From the cell containing the given text, extract its center point as (X, Y) coordinate. 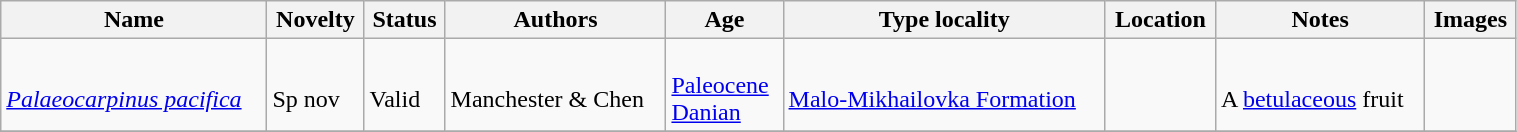
Authors (556, 20)
Age (724, 20)
Location (1160, 20)
Status (404, 20)
PaleoceneDanian (724, 85)
Notes (1320, 20)
Malo-Mikhailovka Formation (944, 85)
Novelty (316, 20)
Valid (404, 85)
Type locality (944, 20)
Name (134, 20)
Sp nov (316, 85)
Images (1470, 20)
Palaeocarpinus pacifica (134, 85)
A betulaceous fruit (1320, 85)
Manchester & Chen (556, 85)
